Identify which cell holds the provided text, then report its (x, y) central coordinate. 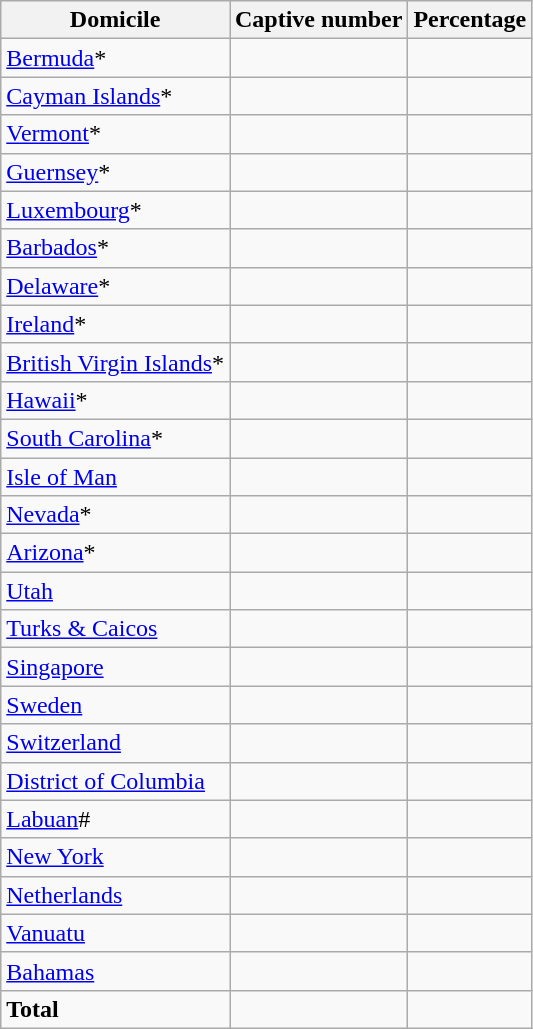
Delaware* (116, 286)
District of Columbia (116, 781)
Arizona* (116, 553)
South Carolina* (116, 438)
Percentage (470, 20)
Singapore (116, 667)
Sweden (116, 705)
Labuan# (116, 819)
Netherlands (116, 895)
Bahamas (116, 971)
Bermuda* (116, 58)
Domicile (116, 20)
Vermont* (116, 134)
Vanuatu (116, 933)
Guernsey* (116, 172)
Nevada* (116, 515)
British Virgin Islands* (116, 362)
Switzerland (116, 743)
Ireland* (116, 324)
Utah (116, 591)
New York (116, 857)
Barbados* (116, 248)
Luxembourg* (116, 210)
Isle of Man (116, 477)
Captive number (319, 20)
Total (116, 1009)
Cayman Islands* (116, 96)
Hawaii* (116, 400)
Turks & Caicos (116, 629)
